For the text-containing cell, return its midpoint in (x, y) coordinate format. 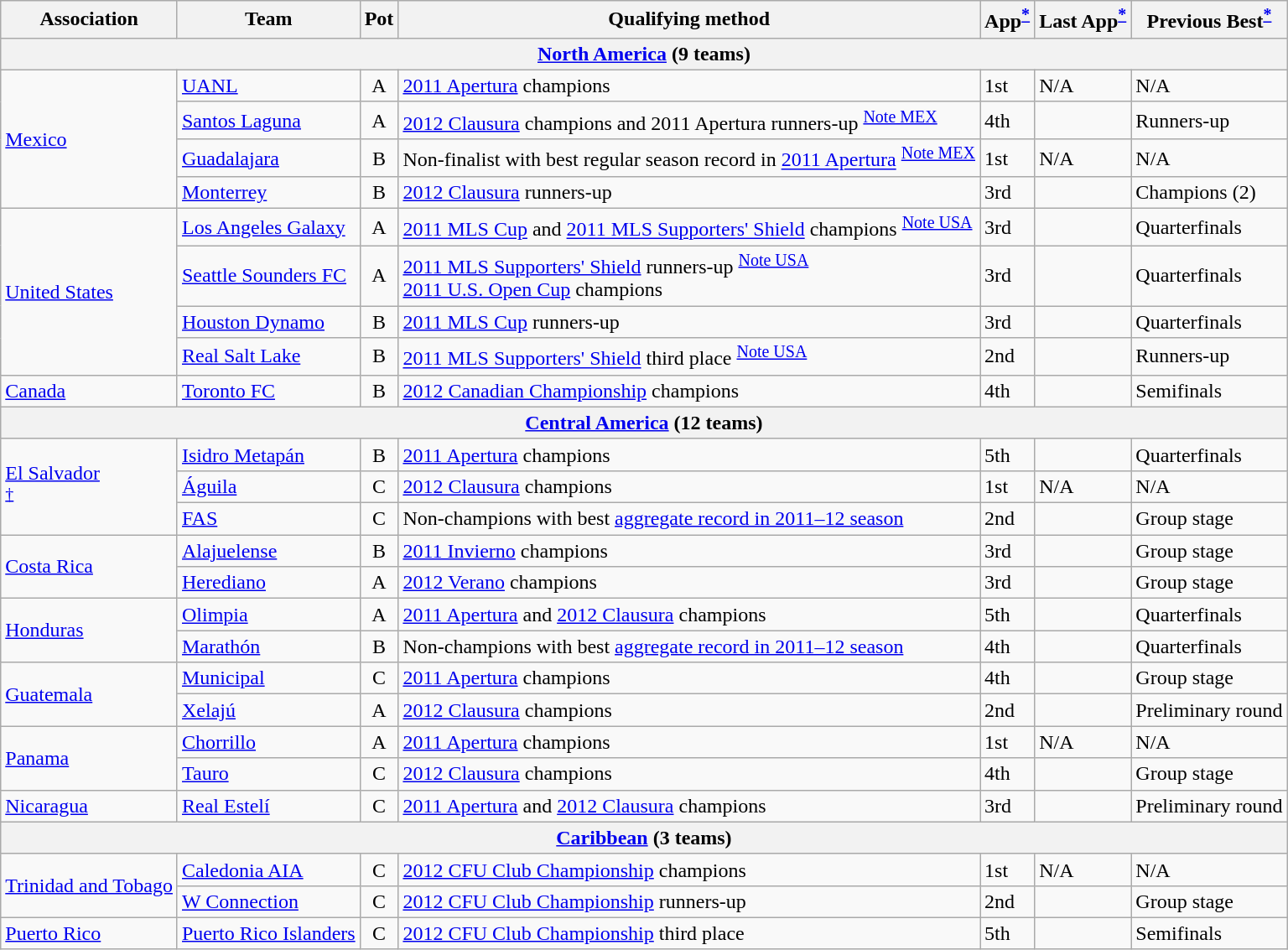
Chorrillo (268, 742)
2011 MLS Cup runners-up (689, 322)
UANL (268, 86)
Guatemala (89, 694)
Pot (379, 20)
2012 Canadian Championship champions (689, 391)
App* (1008, 20)
Costa Rica (89, 567)
Mexico (89, 139)
Herediano (268, 583)
Caledonia AIA (268, 870)
Seattle Sounders FC (268, 276)
2012 CFU Club Championship champions (689, 870)
Real Salt Lake (268, 357)
Non-finalist with best regular season record in 2011 Apertura Note MEX (689, 158)
Xelajú (268, 710)
2011 MLS Supporters' Shield third place Note USA (689, 357)
Panama (89, 758)
Real Estelí (268, 806)
2012 Verano champions (689, 583)
Central America (12 teams) (644, 423)
2012 CFU Club Championship runners-up (689, 901)
Qualifying method (689, 20)
Santos Laguna (268, 121)
2011 Invierno champions (689, 551)
FAS (268, 519)
Puerto Rico Islanders (268, 933)
Team (268, 20)
Isidro Metapán (268, 454)
United States (89, 292)
North America (9 teams) (644, 54)
Águila (268, 487)
Puerto Rico (89, 933)
Last App* (1083, 20)
Canada (89, 391)
2012 Clausura champions and 2011 Apertura runners-up Note MEX (689, 121)
Caribbean (3 teams) (644, 838)
Previous Best* (1209, 20)
W Connection (268, 901)
Trinidad and Tobago (89, 885)
Guadalajara (268, 158)
Champions (2) (1209, 193)
Alajuelense (268, 551)
Tauro (268, 774)
2012 Clausura runners-up (689, 193)
Nicaragua (89, 806)
2011 MLS Supporters' Shield runners-up Note USA2011 U.S. Open Cup champions (689, 276)
2012 CFU Club Championship third place (689, 933)
El Salvador† (89, 486)
Association (89, 20)
Houston Dynamo (268, 322)
Municipal (268, 678)
2011 MLS Cup and 2011 MLS Supporters' Shield champions Note USA (689, 228)
Toronto FC (268, 391)
Olimpia (268, 615)
Honduras (89, 631)
Monterrey (268, 193)
Los Angeles Galaxy (268, 228)
Marathón (268, 646)
